Find where the given text appears and provide that cell's center as [x, y] coordinate. 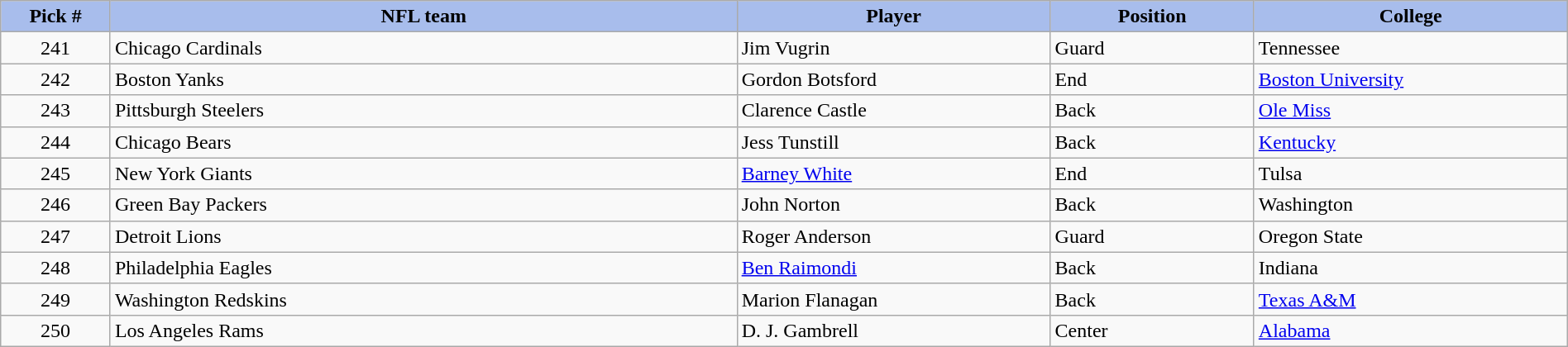
243 [56, 111]
D. J. Gambrell [893, 330]
Player [893, 17]
Green Bay Packers [423, 205]
Pittsburgh Steelers [423, 111]
Roger Anderson [893, 236]
Ole Miss [1411, 111]
Gordon Botsford [893, 79]
Chicago Cardinals [423, 48]
Alabama [1411, 330]
Tulsa [1411, 173]
244 [56, 142]
250 [56, 330]
Jim Vugrin [893, 48]
Marion Flanagan [893, 299]
Tennessee [1411, 48]
College [1411, 17]
Chicago Bears [423, 142]
Texas A&M [1411, 299]
248 [56, 268]
Jess Tunstill [893, 142]
247 [56, 236]
242 [56, 79]
New York Giants [423, 173]
Position [1152, 17]
246 [56, 205]
Center [1152, 330]
241 [56, 48]
Kentucky [1411, 142]
249 [56, 299]
Indiana [1411, 268]
Ben Raimondi [893, 268]
Philadelphia Eagles [423, 268]
245 [56, 173]
Detroit Lions [423, 236]
Barney White [893, 173]
John Norton [893, 205]
Los Angeles Rams [423, 330]
NFL team [423, 17]
Washington Redskins [423, 299]
Boston Yanks [423, 79]
Oregon State [1411, 236]
Boston University [1411, 79]
Washington [1411, 205]
Pick # [56, 17]
Clarence Castle [893, 111]
